Identify which cell holds the provided text, then report its [X, Y] central coordinate. 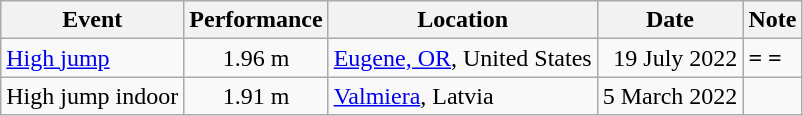
Performance [256, 20]
Event [92, 20]
5 March 2022 [670, 96]
Eugene, OR, United States [462, 58]
1.96 m [256, 58]
High jump [92, 58]
1.91 m [256, 96]
= = [772, 58]
19 July 2022 [670, 58]
Valmiera, Latvia [462, 96]
Location [462, 20]
Date [670, 20]
High jump indoor [92, 96]
Note [772, 20]
